Output the [X, Y] coordinate of the center of the cell containing the given text.  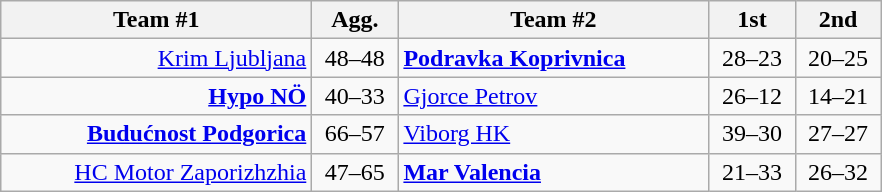
Team #2 [554, 20]
66–57 [355, 134]
Agg. [355, 20]
39–30 [752, 134]
28–23 [752, 58]
26–32 [838, 172]
47–65 [355, 172]
Gjorce Petrov [554, 96]
Team #1 [156, 20]
40–33 [355, 96]
48–48 [355, 58]
HC Motor Zaporizhzhia [156, 172]
1st [752, 20]
14–21 [838, 96]
26–12 [752, 96]
Hypo NÖ [156, 96]
Krim Ljubljana [156, 58]
Podravka Koprivnica [554, 58]
Viborg HK [554, 134]
Budućnost Podgorica [156, 134]
20–25 [838, 58]
2nd [838, 20]
27–27 [838, 134]
Mar Valencia [554, 172]
21–33 [752, 172]
